Pinpoint the cell where the given text exists, returning its [x, y] midpoint coordinate. 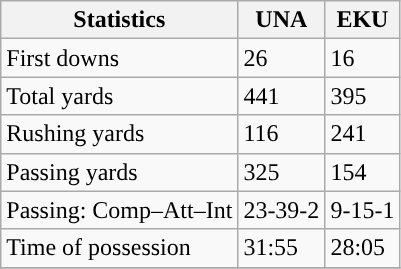
Rushing yards [120, 134]
31:55 [282, 248]
EKU [362, 20]
Total yards [120, 96]
325 [282, 172]
Passing: Comp–Att–Int [120, 210]
395 [362, 96]
16 [362, 58]
Passing yards [120, 172]
28:05 [362, 248]
154 [362, 172]
441 [282, 96]
116 [282, 134]
23-39-2 [282, 210]
Time of possession [120, 248]
UNA [282, 20]
26 [282, 58]
9-15-1 [362, 210]
First downs [120, 58]
241 [362, 134]
Statistics [120, 20]
